Detect which cell encompasses the target text, then output its [X, Y] center coordinate. 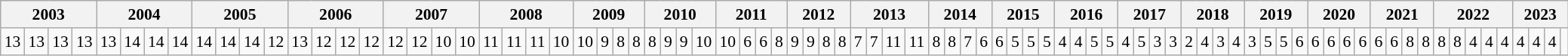
2023 [1541, 14]
2015 [1023, 14]
2016 [1087, 14]
2017 [1149, 14]
2009 [608, 14]
2006 [335, 14]
2007 [432, 14]
2021 [1402, 14]
2020 [1339, 14]
2019 [1276, 14]
2013 [890, 14]
2011 [751, 14]
2018 [1213, 14]
2010 [680, 14]
2008 [526, 14]
2022 [1473, 14]
2 [1189, 42]
2012 [819, 14]
2005 [240, 14]
2014 [960, 14]
2004 [145, 14]
2003 [48, 14]
